Scan for the cell matching the given text and deliver its [X, Y] coordinate at center. 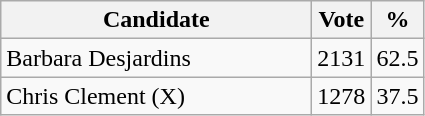
62.5 [398, 58]
Vote [342, 20]
37.5 [398, 96]
Chris Clement (X) [156, 96]
% [398, 20]
2131 [342, 58]
Barbara Desjardins [156, 58]
1278 [342, 96]
Candidate [156, 20]
